Provide the (x, y) coordinate of the cell's center where the given text is located.  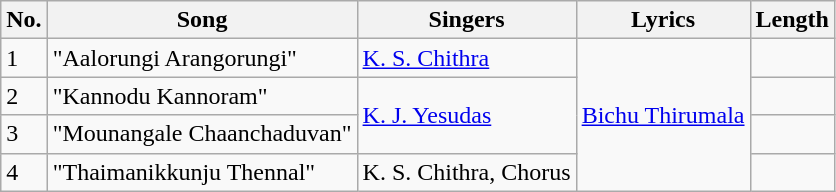
"Mounangale Chaanchaduvan" (202, 134)
2 (24, 96)
K. S. Chithra (466, 58)
"Aalorungi Arangorungi" (202, 58)
"Kannodu Kannoram" (202, 96)
No. (24, 20)
Lyrics (663, 20)
Length (792, 20)
4 (24, 172)
Song (202, 20)
K. S. Chithra, Chorus (466, 172)
Bichu Thirumala (663, 115)
1 (24, 58)
"Thaimanikkunju Thennal" (202, 172)
Singers (466, 20)
K. J. Yesudas (466, 115)
3 (24, 134)
